Search for the cell housing the specified text and yield its [x, y] center coordinate. 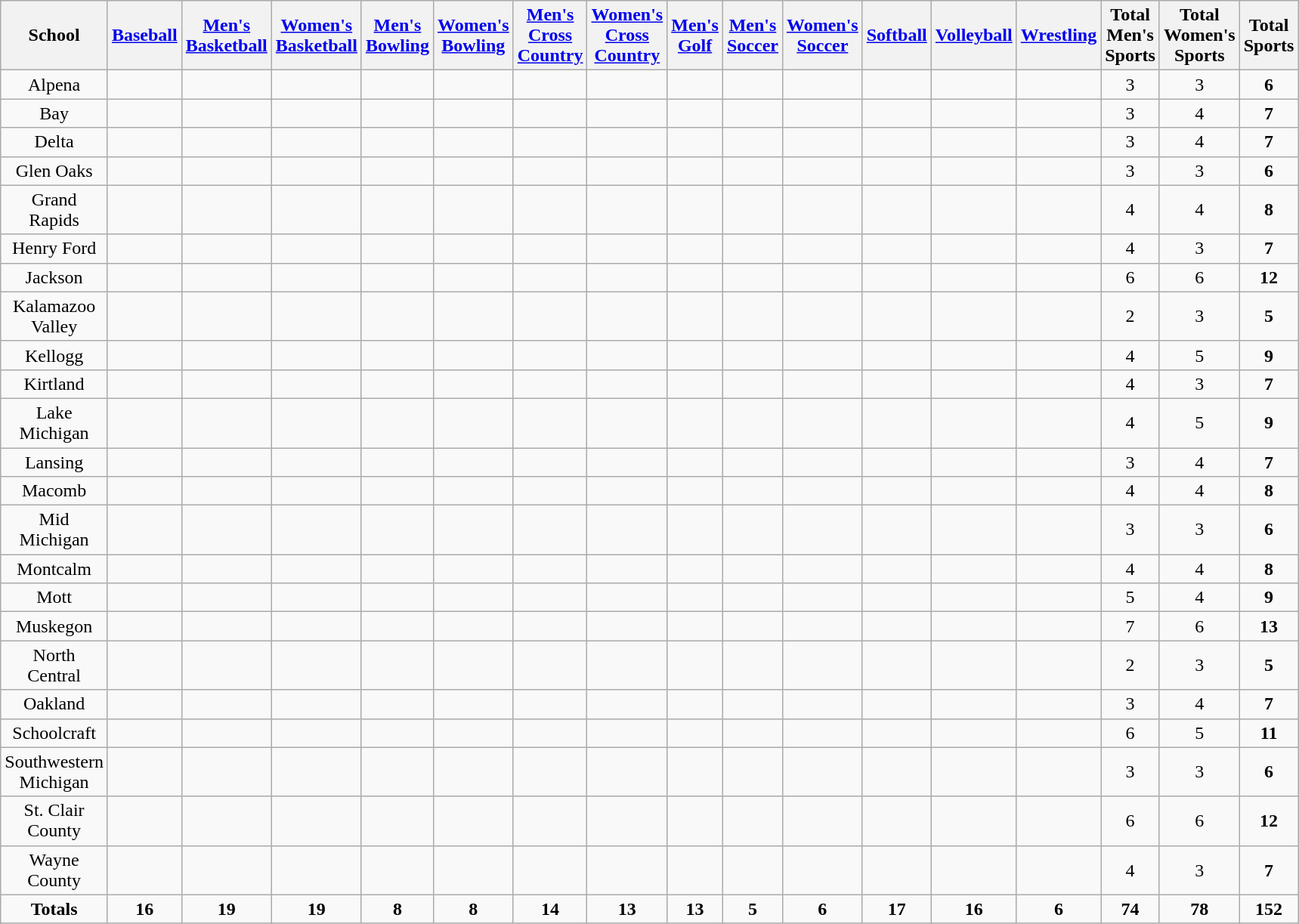
Kirtland [54, 384]
78 [1199, 909]
Total Men'sSports [1130, 36]
Women'sBasketball [316, 36]
TotalSports [1269, 36]
Muskegon [54, 626]
Kellogg [54, 355]
Total Women'sSports [1199, 36]
Baseball [144, 36]
Volleyball [973, 36]
Men'sBowling [397, 36]
Bay [54, 113]
Macomb [54, 491]
Softball [896, 36]
Oakland [54, 704]
School [54, 36]
17 [896, 909]
Lake Michigan [54, 423]
Mid Michigan [54, 530]
Grand Rapids [54, 210]
Jackson [54, 277]
Women'sBowling [473, 36]
Men'sSoccer [753, 36]
St. Clair County [54, 820]
14 [550, 909]
Men'sGolf [695, 36]
Lansing [54, 462]
Wrestling [1059, 36]
Montcalm [54, 569]
Henry Ford [54, 249]
Delta [54, 142]
74 [1130, 909]
Kalamazoo Valley [54, 316]
Alpena [54, 85]
Men'sCross Country [550, 36]
152 [1269, 909]
Mott [54, 598]
Women'sSoccer [822, 36]
11 [1269, 733]
Southwestern Michigan [54, 772]
Women'sCross Country [627, 36]
Schoolcraft [54, 733]
Men'sBasketball [227, 36]
Wayne County [54, 870]
Glen Oaks [54, 171]
Totals [54, 909]
North Central [54, 665]
